Search for the cell housing the specified text and yield its [x, y] center coordinate. 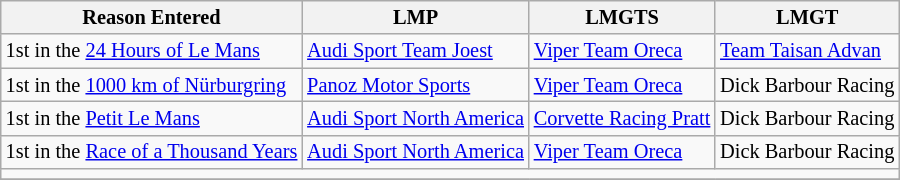
1st in the Race of a Thousand Years [152, 152]
LMP [416, 17]
Corvette Racing Pratt [622, 118]
1st in the 24 Hours of Le Mans [152, 51]
Team Taisan Advan [807, 51]
LMGTS [622, 17]
LMGT [807, 17]
1st in the Petit Le Mans [152, 118]
Audi Sport Team Joest [416, 51]
Panoz Motor Sports [416, 85]
Reason Entered [152, 17]
1st in the 1000 km of Nürburgring [152, 85]
